Extract the [X, Y] coordinate from the center of the cell holding the provided text.  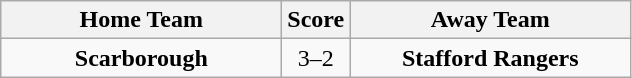
Score [316, 20]
Scarborough [142, 58]
3–2 [316, 58]
Home Team [142, 20]
Stafford Rangers [490, 58]
Away Team [490, 20]
